Search for the cell housing the specified text and yield its [x, y] center coordinate. 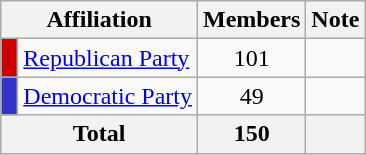
Members [251, 20]
Total [100, 134]
Republican Party [108, 58]
150 [251, 134]
101 [251, 58]
Affiliation [100, 20]
Note [336, 20]
Democratic Party [108, 96]
49 [251, 96]
